Find where the given text appears and provide that cell's center as [x, y] coordinate. 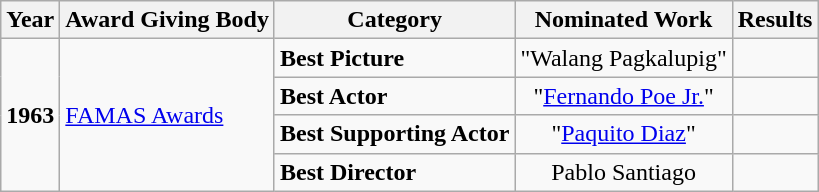
Award Giving Body [168, 20]
Year [30, 20]
Best Director [394, 172]
Best Supporting Actor [394, 134]
"Paquito Diaz" [624, 134]
Pablo Santiago [624, 172]
1963 [30, 115]
Best Picture [394, 58]
"Fernando Poe Jr." [624, 96]
Results [775, 20]
"Walang Pagkalupig" [624, 58]
FAMAS Awards [168, 115]
Category [394, 20]
Best Actor [394, 96]
Nominated Work [624, 20]
